Detect which cell encompasses the target text, then output its [x, y] center coordinate. 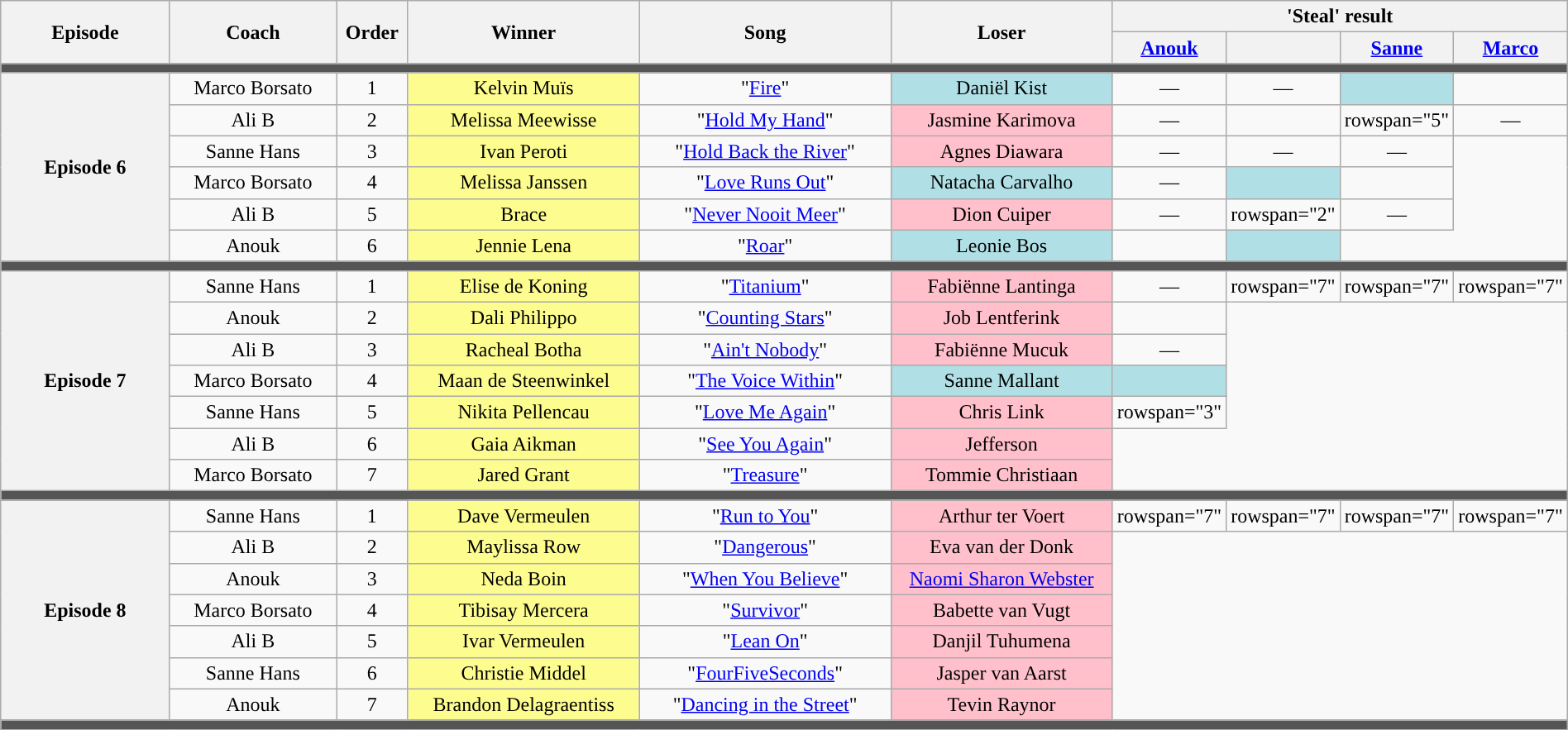
'Steal' result [1340, 17]
Elise de Koning [523, 286]
Chris Link [1002, 413]
"Ain't Nobody" [765, 350]
Tibisay Mercera [523, 610]
"Lean On" [765, 642]
Order [372, 32]
"Run to You" [765, 516]
"The Voice Within" [765, 381]
"Roar" [765, 246]
Marco [1511, 48]
"Fire" [765, 88]
Ivan Peroti [523, 151]
"Hold Back the River" [765, 151]
"Dangerous" [765, 547]
Melissa Janssen [523, 183]
Coach [253, 32]
Jasmine Karimova [1002, 120]
Brandon Delagraentiss [523, 704]
"Titanium" [765, 286]
Song [765, 32]
Arthur ter Voert [1002, 516]
"When You Believe" [765, 579]
"Love Runs Out" [765, 183]
Nikita Pellencau [523, 413]
Natacha Carvalho [1002, 183]
rowspan="5" [1397, 120]
Ivar Vermeulen [523, 642]
Jennie Lena [523, 246]
Sanne Mallant [1002, 381]
Episode 6 [85, 167]
Jared Grant [523, 475]
Tommie Christiaan [1002, 475]
Leonie Bos [1002, 246]
rowspan="2" [1284, 214]
Tevin Raynor [1002, 704]
"Never Nooit Meer" [765, 214]
Jefferson [1002, 444]
Neda Boin [523, 579]
Christie Middel [523, 673]
Sanne [1397, 48]
"Counting Stars" [765, 317]
Episode 8 [85, 610]
Loser [1002, 32]
"Love Me Again" [765, 413]
Danjil Tuhumena [1002, 642]
Episode 7 [85, 380]
"Hold My Hand" [765, 120]
Gaia Aikman [523, 444]
Racheal Botha [523, 350]
Fabiënne Lantinga [1002, 286]
"FourFiveSeconds" [765, 673]
Kelvin Muïs [523, 88]
Daniël Kist [1002, 88]
Fabiënne Mucuk [1002, 350]
Maylissa Row [523, 547]
Agnes Diawara [1002, 151]
Jasper van Aarst [1002, 673]
Winner [523, 32]
"Dancing in the Street" [765, 704]
Dave Vermeulen [523, 516]
"Survivor" [765, 610]
Babette van Vugt [1002, 610]
rowspan="3" [1169, 413]
Naomi Sharon Webster [1002, 579]
"See You Again" [765, 444]
Melissa Meewisse [523, 120]
Maan de Steenwinkel [523, 381]
Dali Philippo [523, 317]
Job Lentferink [1002, 317]
Episode [85, 32]
Eva van der Donk [1002, 547]
"Treasure" [765, 475]
Brace [523, 214]
Dion Cuiper [1002, 214]
